Capture the cell that displays the provided text and extract its (x, y) central coordinate. 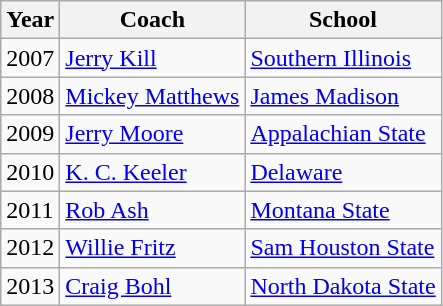
2013 (30, 286)
2008 (30, 96)
2012 (30, 248)
2011 (30, 210)
Mickey Matthews (152, 96)
Jerry Moore (152, 134)
School (343, 20)
Delaware (343, 172)
Southern Illinois (343, 58)
2009 (30, 134)
Montana State (343, 210)
Willie Fritz (152, 248)
Coach (152, 20)
2010 (30, 172)
K. C. Keeler (152, 172)
Jerry Kill (152, 58)
Rob Ash (152, 210)
James Madison (343, 96)
Year (30, 20)
North Dakota State (343, 286)
Craig Bohl (152, 286)
2007 (30, 58)
Appalachian State (343, 134)
Sam Houston State (343, 248)
